Locate the cell with the specified text and output its (X, Y) center coordinate. 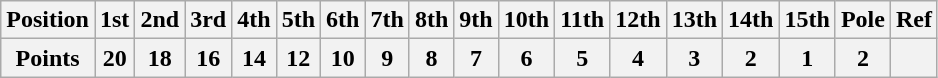
4th (254, 20)
Points (48, 58)
8 (431, 58)
Position (48, 20)
2nd (160, 20)
12th (638, 20)
16 (208, 58)
20 (114, 58)
14 (254, 58)
4 (638, 58)
1 (807, 58)
7th (387, 20)
7 (476, 58)
9th (476, 20)
14th (751, 20)
11th (582, 20)
Pole (862, 20)
9 (387, 58)
3 (694, 58)
5 (582, 58)
18 (160, 58)
10 (343, 58)
15th (807, 20)
8th (431, 20)
6 (526, 58)
10th (526, 20)
6th (343, 20)
12 (298, 58)
3rd (208, 20)
5th (298, 20)
1st (114, 20)
13th (694, 20)
Ref (914, 20)
